Identify which cell holds the provided text, then report its (X, Y) central coordinate. 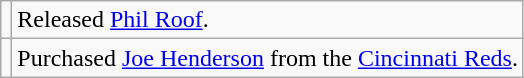
Purchased Joe Henderson from the Cincinnati Reds. (268, 58)
Released Phil Roof. (268, 20)
